Output the (x, y) coordinate of the center of the cell containing the given text.  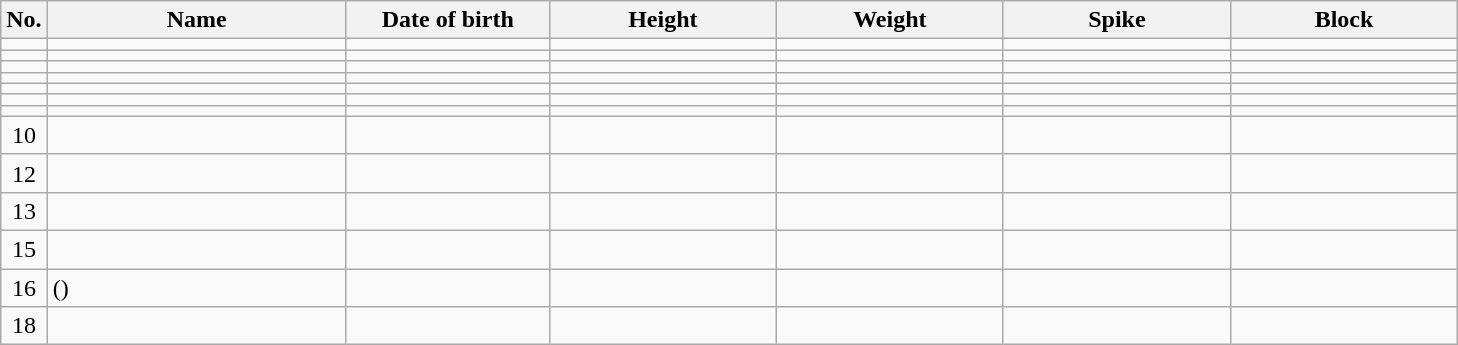
13 (24, 211)
Block (1344, 20)
16 (24, 287)
18 (24, 326)
10 (24, 135)
() (196, 287)
Name (196, 20)
Height (662, 20)
15 (24, 249)
Spike (1116, 20)
Date of birth (448, 20)
No. (24, 20)
Weight (890, 20)
12 (24, 173)
